Determine the [x, y] coordinate at the center of the cell enclosing the given text.  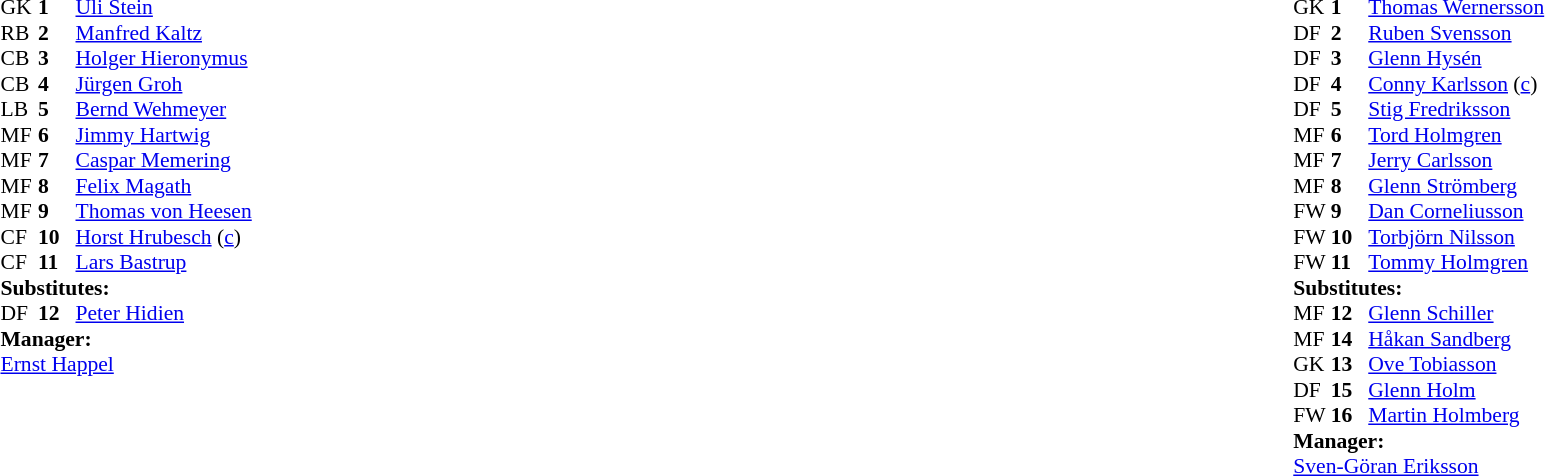
Ernst Happel [126, 365]
Felix Magath [164, 186]
RB [19, 33]
Ove Tobiasson [1456, 365]
LB [19, 109]
Peter Hidien [164, 313]
Tommy Holmgren [1456, 263]
Dan Corneliusson [1456, 211]
Caspar Memering [164, 161]
16 [1350, 415]
Conny Karlsson (c) [1456, 84]
Glenn Hysén [1456, 59]
Jürgen Groh [164, 84]
Glenn Holm [1456, 390]
15 [1350, 390]
Martin Holmberg [1456, 415]
Tord Holmgren [1456, 135]
Glenn Schiller [1456, 313]
13 [1350, 365]
Thomas von Heesen [164, 211]
Håkan Sandberg [1456, 339]
Horst Hrubesch (c) [164, 237]
Stig Fredriksson [1456, 109]
Manfred Kaltz [164, 33]
Jerry Carlsson [1456, 161]
Holger Hieronymus [164, 59]
Torbjörn Nilsson [1456, 237]
Jimmy Hartwig [164, 135]
Ruben Svensson [1456, 33]
Lars Bastrup [164, 263]
14 [1350, 339]
GK [1312, 365]
Bernd Wehmeyer [164, 109]
Glenn Strömberg [1456, 186]
